Pinpoint the cell where the given text exists, returning its (x, y) midpoint coordinate. 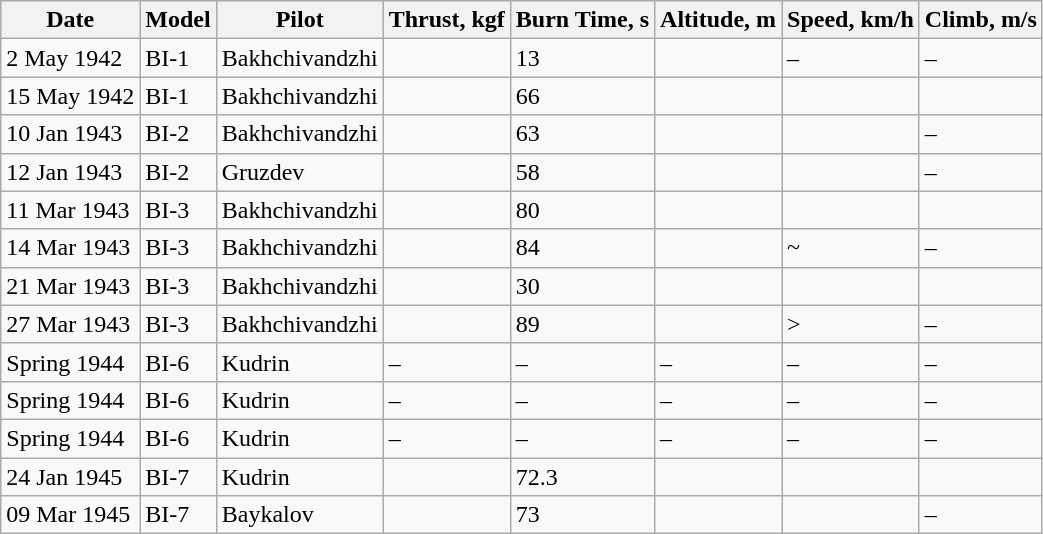
24 Jan 1945 (70, 477)
80 (582, 210)
Speed, km/h (851, 20)
~ (851, 248)
63 (582, 134)
Climb, m/s (980, 20)
15 May 1942 (70, 96)
30 (582, 286)
12 Jan 1943 (70, 172)
Burn Time, s (582, 20)
Thrust, kgf (446, 20)
13 (582, 58)
73 (582, 515)
84 (582, 248)
Gruzdev (300, 172)
Altitude, m (718, 20)
Model (178, 20)
09 Mar 1945 (70, 515)
Baykalov (300, 515)
10 Jan 1943 (70, 134)
11 Mar 1943 (70, 210)
Pilot (300, 20)
89 (582, 324)
2 May 1942 (70, 58)
21 Mar 1943 (70, 286)
27 Mar 1943 (70, 324)
14 Mar 1943 (70, 248)
> (851, 324)
58 (582, 172)
Date (70, 20)
66 (582, 96)
72.3 (582, 477)
